Pinpoint the cell where the given text exists, returning its [x, y] midpoint coordinate. 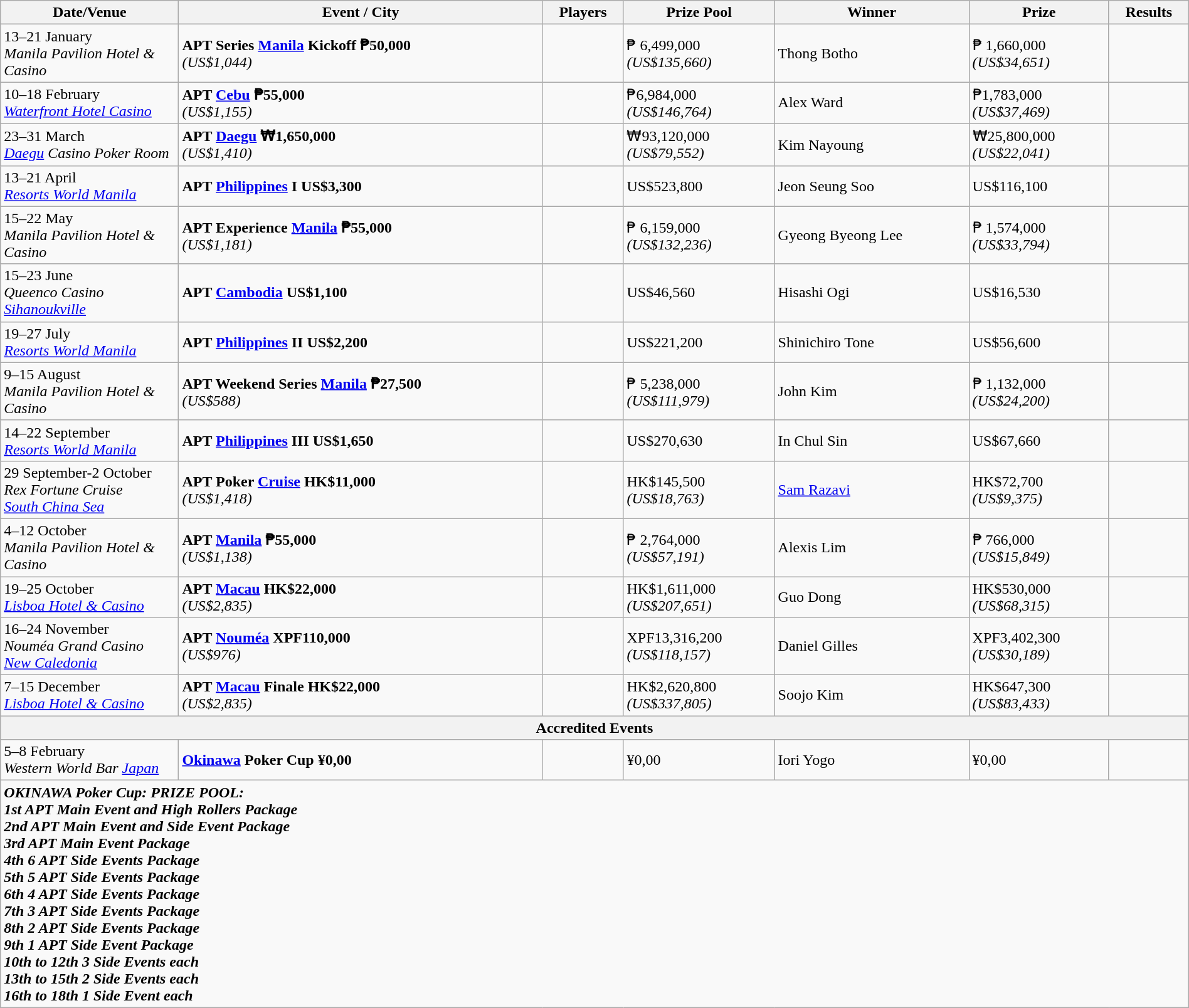
HK$1,611,000(US$207,651) [699, 597]
13–21 AprilResorts World Manila [90, 186]
Shinichiro Tone [872, 342]
₱ 6,499,000(US$135,660) [699, 53]
US$116,100 [1038, 186]
₱ 2,764,000(US$57,191) [699, 547]
HK$530,000(US$68,315) [1038, 597]
Alex Ward [872, 103]
Event / City [361, 13]
₱ 766,000(US$15,849) [1038, 547]
29 September-2 OctoberRex Fortune CruiseSouth China Sea [90, 490]
9–15 AugustManila Pavilion Hotel & Casino [90, 391]
₩25,800,000(US$22,041) [1038, 144]
Okinawa Poker Cup ¥0,00 [361, 760]
APT Manila ₱55,000(US$1,138) [361, 547]
Thong Botho [872, 53]
19–27 JulyResorts World Manila [90, 342]
APT Cebu ₱55,000(US$1,155) [361, 103]
Sam Razavi [872, 490]
XPF13,316,200(US$118,157) [699, 646]
APT Nouméa XPF110,000(US$976) [361, 646]
APT Experience Manila ₱55,000(US$1,181) [361, 235]
16–24 NovemberNouméa Grand CasinoNew Caledonia [90, 646]
13–21 JanuaryManila Pavilion Hotel & Casino [90, 53]
Results [1149, 13]
5–8 FebruaryWestern World Bar Japan [90, 760]
HK$2,620,800(US$337,805) [699, 696]
Iori Yogo [872, 760]
Alexis Lim [872, 547]
Soojo Kim [872, 696]
Prize [1038, 13]
APT Philippines II US$2,200 [361, 342]
₱ 5,238,000(US$111,979) [699, 391]
₱ 6,159,000(US$132,236) [699, 235]
Accredited Events [594, 728]
APT Macau Finale HK$22,000(US$2,835) [361, 696]
APT Cambodia US$1,100 [361, 293]
Hisashi Ogi [872, 293]
₩93,120,000(US$79,552) [699, 144]
APT Macau HK$22,000(US$2,835) [361, 597]
APT Weekend Series Manila ₱27,500(US$588) [361, 391]
John Kim [872, 391]
In Chul Sin [872, 440]
APT Daegu ₩1,650,000(US$1,410) [361, 144]
Daniel Gilles [872, 646]
15–23 JuneQueenco Casino Sihanoukville [90, 293]
US$16,530 [1038, 293]
4–12 OctoberManila Pavilion Hotel & Casino [90, 547]
Prize Pool [699, 13]
23–31 MarchDaegu Casino Poker Room [90, 144]
₱1,783,000(US$37,469) [1038, 103]
14–22 SeptemberResorts World Manila [90, 440]
APT Poker Cruise HK$11,000(US$1,418) [361, 490]
₱ 1,660,000(US$34,651) [1038, 53]
19–25 OctoberLisboa Hotel & Casino [90, 597]
Players [583, 13]
10–18 FebruaryWaterfront Hotel Casino [90, 103]
XPF3,402,300(US$30,189) [1038, 646]
APT Philippines I US$3,300 [361, 186]
US$523,800 [699, 186]
APT Series Manila Kickoff ₱50,000(US$1,044) [361, 53]
US$46,560 [699, 293]
HK$145,500(US$18,763) [699, 490]
₱ 1,132,000(US$24,200) [1038, 391]
15–22 MayManila Pavilion Hotel & Casino [90, 235]
Jeon Seung Soo [872, 186]
₱ 1,574,000(US$33,794) [1038, 235]
HK$647,300(US$83,433) [1038, 696]
Guo Dong [872, 597]
US$270,630 [699, 440]
7–15 DecemberLisboa Hotel & Casino [90, 696]
US$67,660 [1038, 440]
APT Philippines III US$1,650 [361, 440]
US$56,600 [1038, 342]
Kim Nayoung [872, 144]
US$221,200 [699, 342]
Winner [872, 13]
Gyeong Byeong Lee [872, 235]
HK$72,700(US$9,375) [1038, 490]
₱6,984,000(US$146,764) [699, 103]
Date/Venue [90, 13]
